Find where the given text appears and provide that cell's center as [x, y] coordinate. 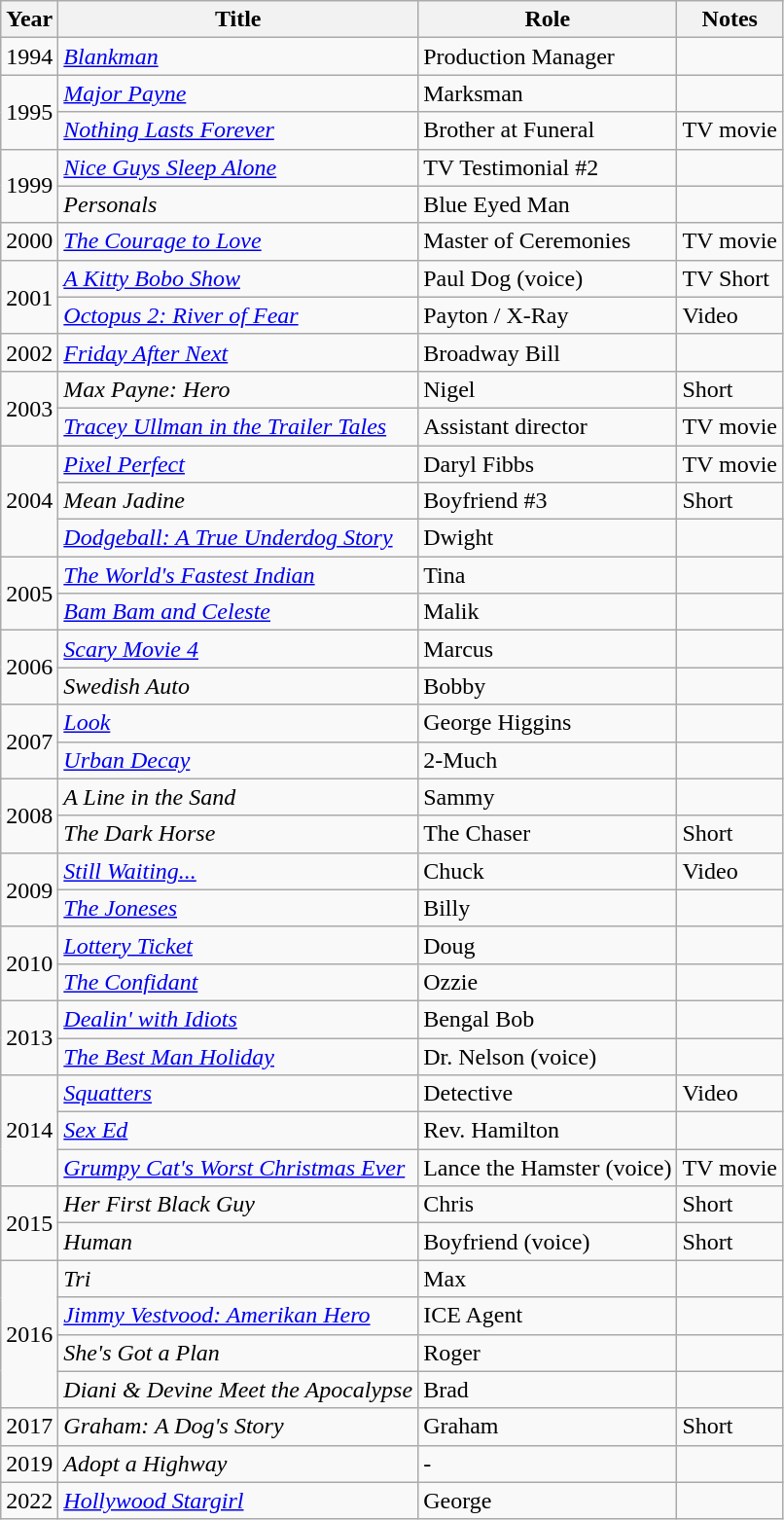
ICE Agent [548, 1316]
George [548, 1501]
2017 [29, 1427]
Marksman [548, 93]
Max Payne: Hero [238, 389]
Boyfriend #3 [548, 501]
Max [548, 1279]
Brother at Funeral [548, 130]
TV Testimonial #2 [548, 167]
Paul Dog (voice) [548, 278]
She's Got a Plan [238, 1353]
2004 [29, 501]
Broadway Bill [548, 352]
Lance the Hamster (voice) [548, 1168]
Major Payne [238, 93]
Pixel Perfect [238, 464]
Ozzie [548, 982]
2010 [29, 963]
Bobby [548, 686]
George Higgins [548, 723]
Dwight [548, 538]
The Best Man Holiday [238, 1056]
A Line in the Sand [238, 797]
The Joneses [238, 908]
Rev. Hamilton [548, 1131]
Title [238, 19]
Notes [730, 19]
2015 [29, 1223]
2000 [29, 241]
Daryl Fibbs [548, 464]
Assistant director [548, 426]
2014 [29, 1131]
Human [238, 1242]
Diani & Devine Meet the Apocalypse [238, 1390]
Dodgeball: A True Underdog Story [238, 538]
Lottery Ticket [238, 945]
Nice Guys Sleep Alone [238, 167]
1994 [29, 56]
Sammy [548, 797]
Graham: A Dog's Story [238, 1427]
Master of Ceremonies [548, 241]
Graham [548, 1427]
2019 [29, 1464]
2016 [29, 1334]
- [548, 1464]
Octopus 2: River of Fear [238, 315]
2005 [29, 594]
2006 [29, 668]
Payton / X-Ray [548, 315]
Nigel [548, 389]
Hollywood Stargirl [238, 1501]
Grumpy Cat's Worst Christmas Ever [238, 1168]
A Kitty Bobo Show [238, 278]
Mean Jadine [238, 501]
Tracey Ullman in the Trailer Tales [238, 426]
The Confidant [238, 982]
Sex Ed [238, 1131]
The Courage to Love [238, 241]
Look [238, 723]
Brad [548, 1390]
Production Manager [548, 56]
Bengal Bob [548, 1019]
Nothing Lasts Forever [238, 130]
Blue Eyed Man [548, 204]
2003 [29, 408]
The World's Fastest Indian [238, 575]
2013 [29, 1037]
Her First Black Guy [238, 1205]
Bam Bam and Celeste [238, 612]
Jimmy Vestvood: Amerikan Hero [238, 1316]
Squatters [238, 1094]
Friday After Next [238, 352]
Detective [548, 1094]
Urban Decay [238, 760]
Malik [548, 612]
Adopt a Highway [238, 1464]
Personals [238, 204]
Dr. Nelson (voice) [548, 1056]
Boyfriend (voice) [548, 1242]
Dealin' with Idiots [238, 1019]
Blankman [238, 56]
Doug [548, 945]
Chuck [548, 871]
TV Short [730, 278]
Swedish Auto [238, 686]
Marcus [548, 649]
2001 [29, 297]
The Dark Horse [238, 834]
2022 [29, 1501]
1999 [29, 186]
Billy [548, 908]
2007 [29, 742]
1995 [29, 112]
The Chaser [548, 834]
Tri [238, 1279]
2009 [29, 889]
Role [548, 19]
Still Waiting... [238, 871]
2008 [29, 815]
Tina [548, 575]
2-Much [548, 760]
Roger [548, 1353]
Year [29, 19]
Scary Movie 4 [238, 649]
Chris [548, 1205]
2002 [29, 352]
